Return (X, Y) of the center of cell containing provided text 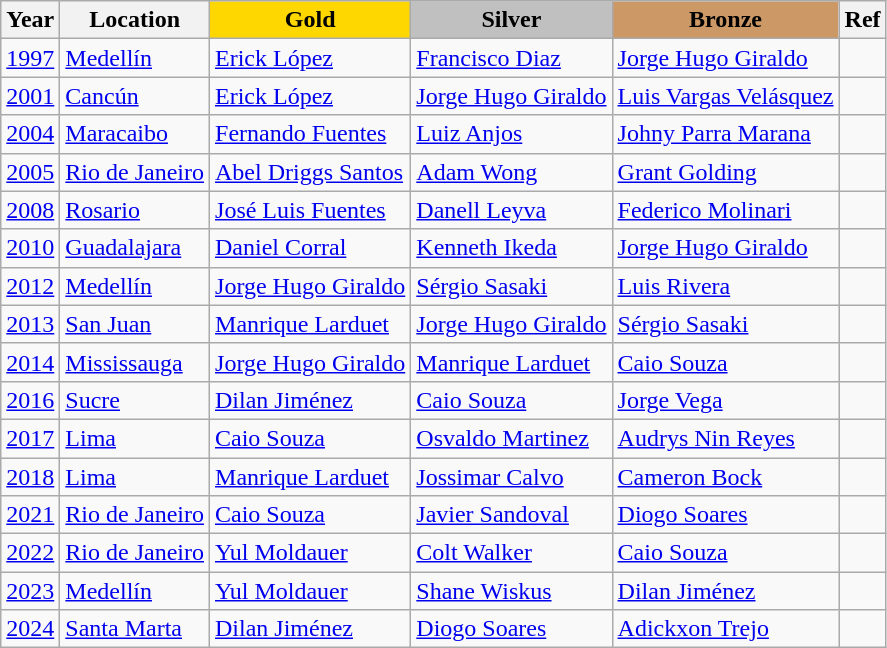
Luis Rivera (726, 286)
Silver (512, 20)
2005 (30, 172)
Danell Leyva (512, 210)
2023 (30, 591)
José Luis Fuentes (310, 210)
Gold (310, 20)
2022 (30, 553)
Luiz Anjos (512, 134)
Javier Sandoval (512, 515)
2012 (30, 286)
2014 (30, 362)
Francisco Diaz (512, 58)
Year (30, 20)
2017 (30, 438)
Maracaibo (135, 134)
Rosario (135, 210)
Johny Parra Marana (726, 134)
Jossimar Calvo (512, 477)
2004 (30, 134)
1997 (30, 58)
Adam Wong (512, 172)
Bronze (726, 20)
2021 (30, 515)
Sucre (135, 400)
Guadalajara (135, 248)
Daniel Corral (310, 248)
2024 (30, 629)
Colt Walker (512, 553)
Shane Wiskus (512, 591)
Kenneth Ikeda (512, 248)
2010 (30, 248)
Adickxon Trejo (726, 629)
2008 (30, 210)
San Juan (135, 324)
2016 (30, 400)
Cameron Bock (726, 477)
Grant Golding (726, 172)
2018 (30, 477)
Osvaldo Martinez (512, 438)
Federico Molinari (726, 210)
Jorge Vega (726, 400)
Mississauga (135, 362)
Cancún (135, 96)
Ref (862, 20)
Audrys Nin Reyes (726, 438)
Fernando Fuentes (310, 134)
Santa Marta (135, 629)
2013 (30, 324)
2001 (30, 96)
Abel Driggs Santos (310, 172)
Luis Vargas Velásquez (726, 96)
Location (135, 20)
